Return (x, y) of the center of cell containing provided text 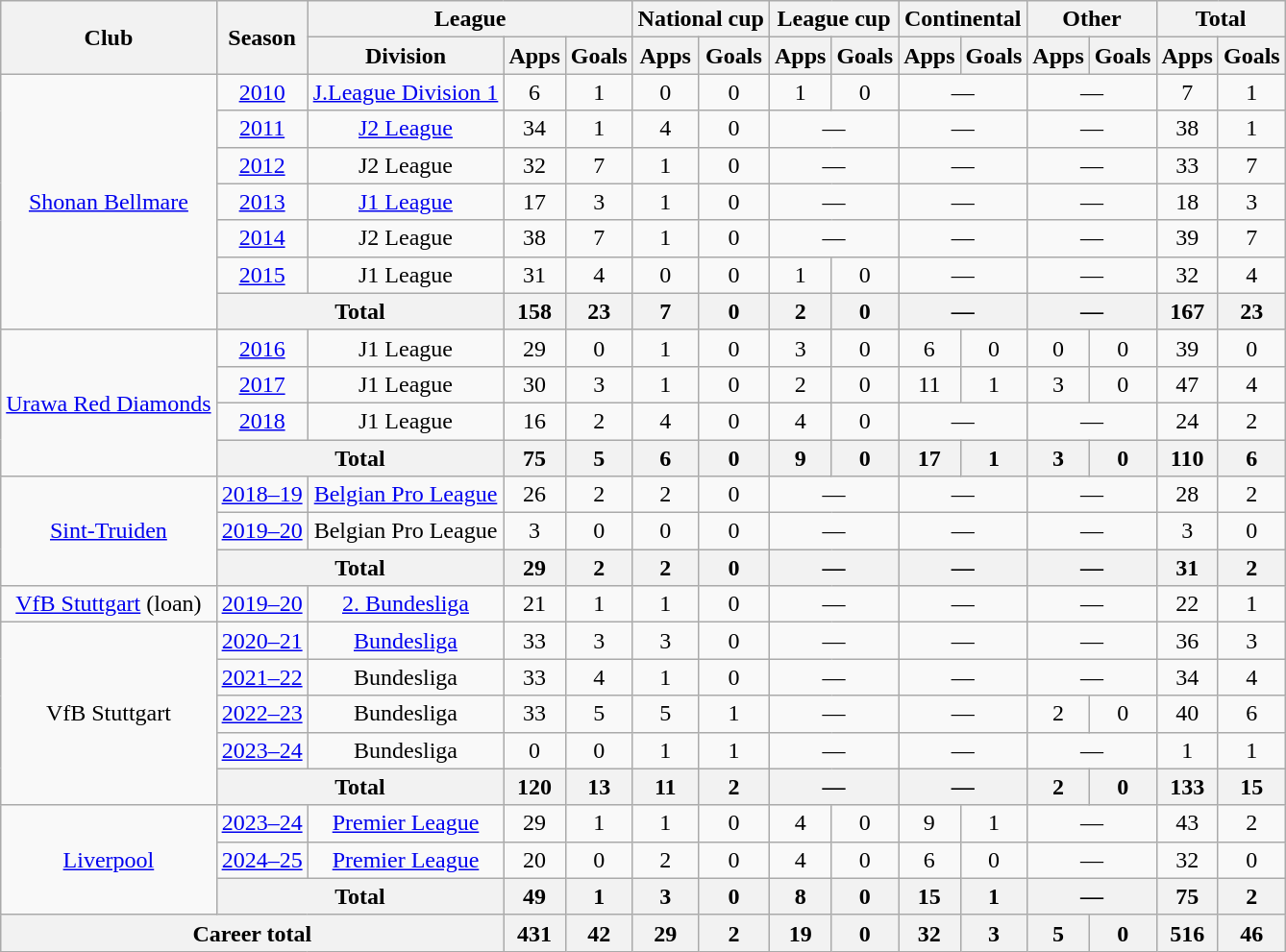
Continental (963, 19)
2022–23 (261, 714)
Urawa Red Diamonds (109, 403)
Club (109, 37)
431 (534, 933)
46 (1251, 933)
VfB Stuttgart (109, 714)
516 (1187, 933)
Sint-Truiden (109, 531)
2021–22 (261, 677)
2020–21 (261, 641)
2011 (261, 129)
26 (534, 495)
League (470, 19)
2015 (261, 275)
30 (534, 384)
2018 (261, 421)
120 (534, 787)
Division (406, 56)
Career total (252, 933)
National cup (701, 19)
110 (1187, 458)
J.League Division 1 (406, 92)
18 (1187, 202)
2024–25 (261, 860)
133 (1187, 787)
13 (599, 787)
43 (1187, 823)
2013 (261, 202)
47 (1187, 384)
8 (800, 896)
2012 (261, 165)
Liverpool (109, 860)
19 (800, 933)
Season (261, 37)
167 (1187, 311)
36 (1187, 641)
21 (534, 604)
2010 (261, 92)
2014 (261, 238)
2016 (261, 348)
2. Bundesliga (406, 604)
Shonan Bellmare (109, 202)
22 (1187, 604)
16 (534, 421)
28 (1187, 495)
24 (1187, 421)
League cup (833, 19)
2017 (261, 384)
20 (534, 860)
42 (599, 933)
2018–19 (261, 495)
40 (1187, 714)
VfB Stuttgart (loan) (109, 604)
49 (534, 896)
Other (1092, 19)
158 (534, 311)
